Capture the cell that displays the provided text and extract its (x, y) central coordinate. 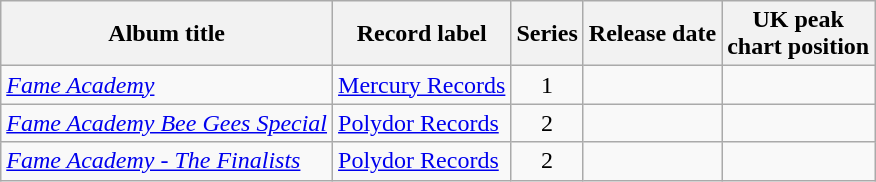
Record label (422, 34)
Series (547, 34)
Album title (167, 34)
Fame Academy Bee Gees Special (167, 123)
Mercury Records (422, 85)
Fame Academy - The Finalists (167, 161)
UK peakchart position (798, 34)
Fame Academy (167, 85)
Release date (652, 34)
1 (547, 85)
